Identify which cell holds the provided text, then report its (x, y) central coordinate. 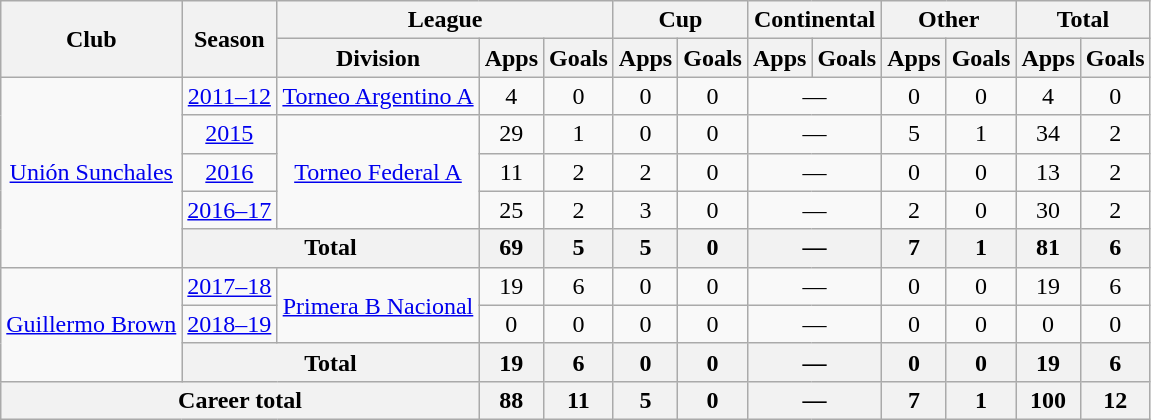
Unión Sunchales (92, 172)
2015 (230, 134)
30 (1048, 210)
88 (511, 400)
Guillermo Brown (92, 324)
12 (1115, 400)
69 (511, 248)
Cup (680, 20)
81 (1048, 248)
100 (1048, 400)
Continental (814, 20)
Primera B Nacional (378, 305)
2011–12 (230, 96)
2018–19 (230, 324)
Torneo Federal A (378, 172)
Torneo Argentino A (378, 96)
25 (511, 210)
Career total (240, 400)
29 (511, 134)
34 (1048, 134)
Club (92, 39)
Season (230, 39)
3 (645, 210)
League (445, 20)
2017–18 (230, 286)
Division (378, 58)
Other (949, 20)
13 (1048, 172)
2016–17 (230, 210)
2016 (230, 172)
